Capture the cell that displays the provided text and extract its [X, Y] central coordinate. 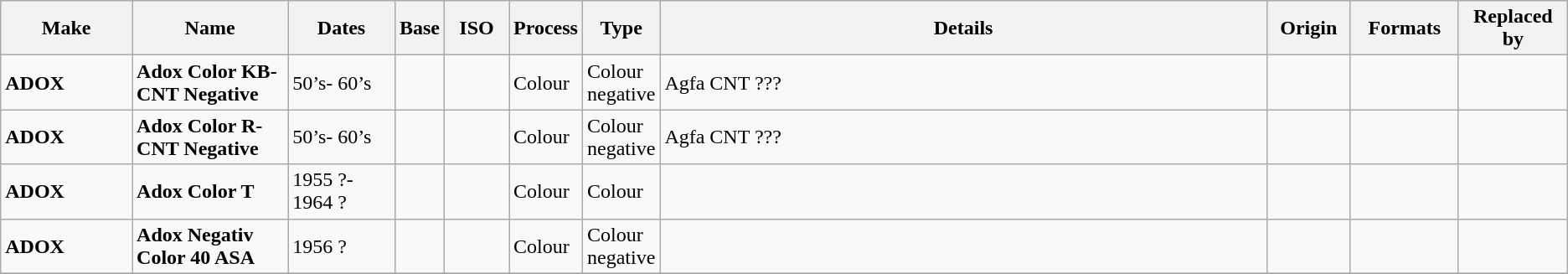
Origin [1308, 28]
Base [419, 28]
Formats [1404, 28]
Name [210, 28]
Type [621, 28]
ISO [476, 28]
1956 ? [342, 246]
Adox Color T [210, 191]
Adox Color R-CNT Negative [210, 137]
Details [963, 28]
Process [546, 28]
Dates [342, 28]
1955 ?- 1964 ? [342, 191]
Adox Negativ Color 40 ASA [210, 246]
Make [67, 28]
Adox Color KB-CNT Negative [210, 82]
Replaced by [1513, 28]
